Return the (x, y) coordinate for the center point of the cell that contains the specified text.  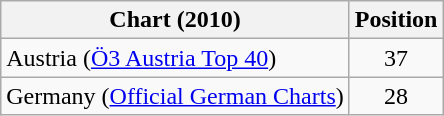
Austria (Ö3 Austria Top 40) (175, 58)
Position (396, 20)
37 (396, 58)
28 (396, 96)
Germany (Official German Charts) (175, 96)
Chart (2010) (175, 20)
